Search for the cell housing the specified text and yield its [X, Y] center coordinate. 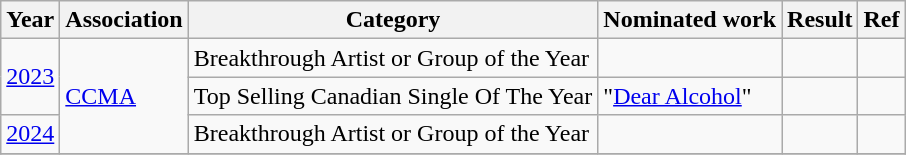
Ref [882, 20]
Category [393, 20]
Top Selling Canadian Single Of The Year [393, 96]
Association [124, 20]
2023 [30, 77]
Nominated work [690, 20]
2024 [30, 134]
"Dear Alcohol" [690, 96]
Result [820, 20]
Year [30, 20]
CCMA [124, 96]
